Identify which cell holds the provided text, then report its [X, Y] central coordinate. 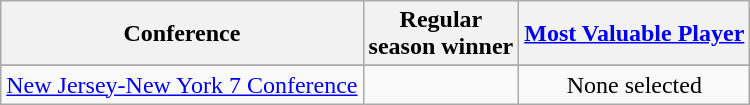
New Jersey-New York 7 Conference [182, 85]
Regular season winner [441, 34]
Conference [182, 34]
None selected [634, 85]
Most Valuable Player [634, 34]
